Find where the given text appears and provide that cell's center as (X, Y) coordinate. 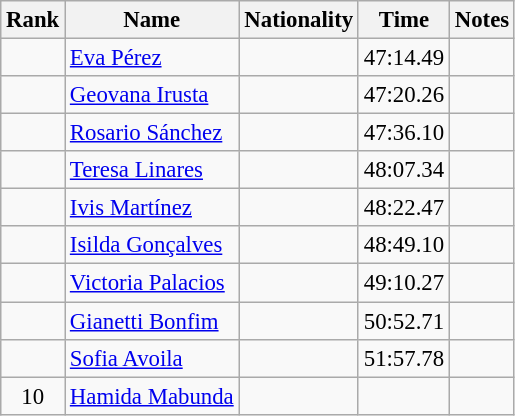
48:07.34 (404, 170)
47:36.10 (404, 133)
47:20.26 (404, 95)
Name (152, 20)
50:52.71 (404, 321)
47:14.49 (404, 58)
Notes (482, 20)
49:10.27 (404, 283)
Ivis Martínez (152, 208)
48:22.47 (404, 208)
51:57.78 (404, 358)
Sofia Avoila (152, 358)
Hamida Mabunda (152, 396)
Teresa Linares (152, 170)
Victoria Palacios (152, 283)
Rank (33, 20)
Gianetti Bonfim (152, 321)
10 (33, 396)
Time (404, 20)
Isilda Gonçalves (152, 245)
Geovana Irusta (152, 95)
48:49.10 (404, 245)
Eva Pérez (152, 58)
Rosario Sánchez (152, 133)
Nationality (298, 20)
